Pinpoint the cell where the given text exists, returning its [x, y] midpoint coordinate. 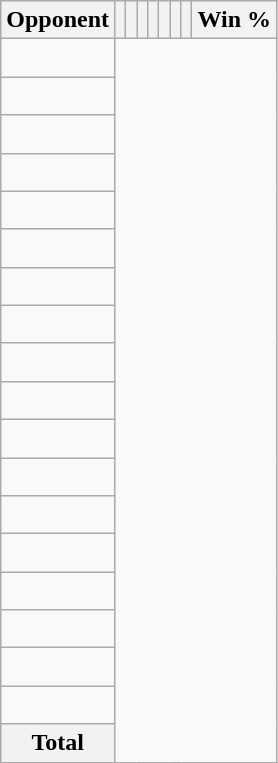
Opponent [58, 20]
Win % [234, 20]
Total [58, 743]
